Find where the given text appears and provide that cell's center as [X, Y] coordinate. 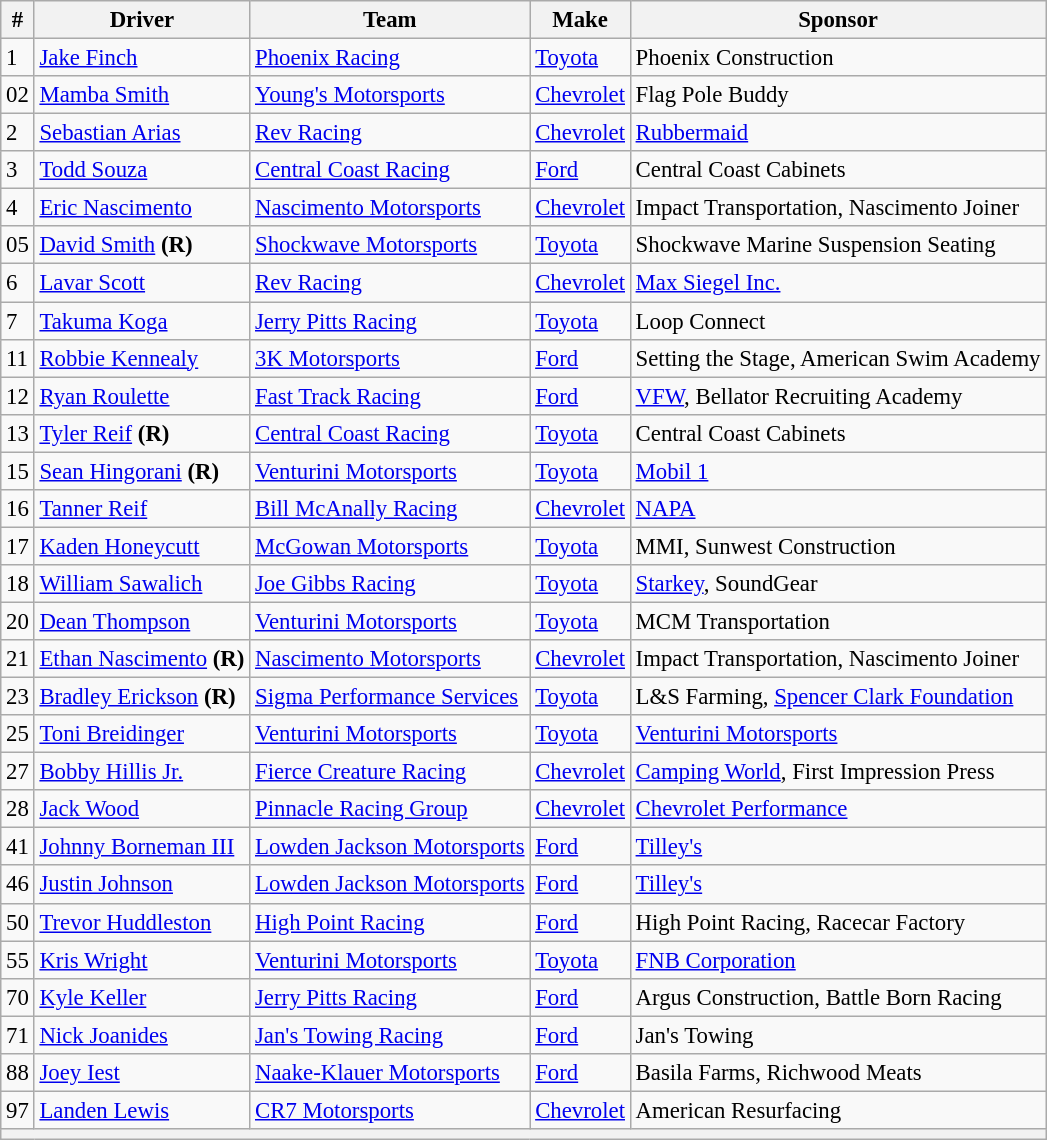
Joe Gibbs Racing [390, 584]
41 [18, 847]
VFW, Bellator Recruiting Academy [838, 396]
McGowan Motorsports [390, 546]
Todd Souza [142, 170]
13 [18, 433]
2 [18, 133]
Max Siegel Inc. [838, 283]
Sean Hingorani (R) [142, 471]
Jan's Towing Racing [390, 1035]
Phoenix Racing [390, 58]
Sebastian Arias [142, 133]
23 [18, 697]
Mamba Smith [142, 95]
Kyle Keller [142, 997]
High Point Racing, Racecar Factory [838, 922]
Shockwave Marine Suspension Seating [838, 245]
CR7 Motorsports [390, 1110]
Setting the Stage, American Swim Academy [838, 358]
Justin Johnson [142, 885]
25 [18, 734]
# [18, 20]
3K Motorsports [390, 358]
3 [18, 170]
Eric Nascimento [142, 208]
28 [18, 809]
William Sawalich [142, 584]
Starkey, SoundGear [838, 584]
Bobby Hillis Jr. [142, 772]
Robbie Kennealy [142, 358]
Mobil 1 [838, 471]
Takuma Koga [142, 321]
4 [18, 208]
Kris Wright [142, 960]
7 [18, 321]
David Smith (R) [142, 245]
70 [18, 997]
Ryan Roulette [142, 396]
Flag Pole Buddy [838, 95]
Ethan Nascimento (R) [142, 659]
Toni Breidinger [142, 734]
12 [18, 396]
6 [18, 283]
Jack Wood [142, 809]
Shockwave Motorsports [390, 245]
Sigma Performance Services [390, 697]
Pinnacle Racing Group [390, 809]
02 [18, 95]
High Point Racing [390, 922]
American Resurfacing [838, 1110]
Fast Track Racing [390, 396]
Basila Farms, Richwood Meats [838, 1073]
71 [18, 1035]
Team [390, 20]
97 [18, 1110]
Chevrolet Performance [838, 809]
Phoenix Construction [838, 58]
16 [18, 509]
27 [18, 772]
Driver [142, 20]
Dean Thompson [142, 621]
Bradley Erickson (R) [142, 697]
Make [580, 20]
Young's Motorsports [390, 95]
Nick Joanides [142, 1035]
Tanner Reif [142, 509]
Naake-Klauer Motorsports [390, 1073]
MCM Transportation [838, 621]
55 [18, 960]
18 [18, 584]
Kaden Honeycutt [142, 546]
Jake Finch [142, 58]
Argus Construction, Battle Born Racing [838, 997]
Trevor Huddleston [142, 922]
17 [18, 546]
Fierce Creature Racing [390, 772]
Rubbermaid [838, 133]
L&S Farming, Spencer Clark Foundation [838, 697]
46 [18, 885]
Tyler Reif (R) [142, 433]
Johnny Borneman III [142, 847]
NAPA [838, 509]
Jan's Towing [838, 1035]
Lavar Scott [142, 283]
FNB Corporation [838, 960]
88 [18, 1073]
21 [18, 659]
50 [18, 922]
Bill McAnally Racing [390, 509]
05 [18, 245]
11 [18, 358]
Camping World, First Impression Press [838, 772]
Landen Lewis [142, 1110]
MMI, Sunwest Construction [838, 546]
Sponsor [838, 20]
Joey Iest [142, 1073]
Loop Connect [838, 321]
1 [18, 58]
15 [18, 471]
20 [18, 621]
